Identify which cell holds the provided text, then report its [X, Y] central coordinate. 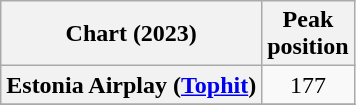
Peak position [308, 34]
Estonia Airplay (Tophit) [132, 85]
177 [308, 85]
Chart (2023) [132, 34]
